Extract the (x, y) coordinate from the center of the cell holding the provided text.  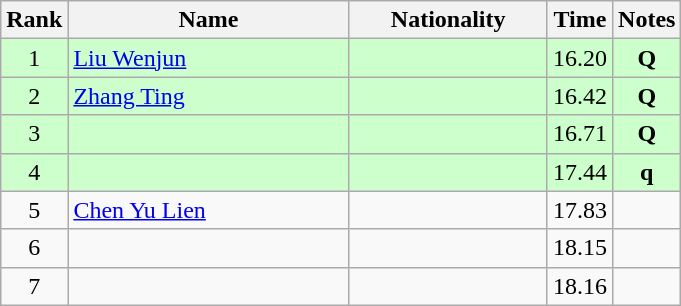
16.71 (580, 134)
18.15 (580, 248)
5 (34, 210)
2 (34, 96)
6 (34, 248)
17.83 (580, 210)
17.44 (580, 172)
16.20 (580, 58)
Notes (647, 20)
Nationality (448, 20)
18.16 (580, 286)
Chen Yu Lien (208, 210)
3 (34, 134)
4 (34, 172)
16.42 (580, 96)
q (647, 172)
Rank (34, 20)
Zhang Ting (208, 96)
7 (34, 286)
Time (580, 20)
Name (208, 20)
Liu Wenjun (208, 58)
1 (34, 58)
